Scan for the cell matching the given text and deliver its [x, y] coordinate at center. 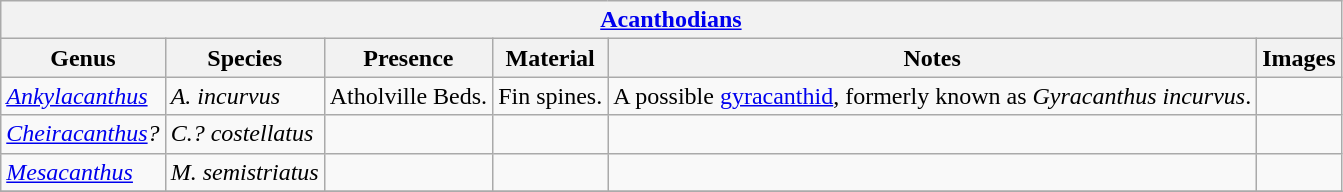
Notes [932, 58]
Genus [83, 58]
M. semistriatus [244, 172]
A. incurvus [244, 96]
Images [1299, 58]
C.? costellatus [244, 134]
Mesacanthus [83, 172]
Species [244, 58]
Ankylacanthus [83, 96]
Cheiracanthus? [83, 134]
Fin spines. [550, 96]
Material [550, 58]
Atholville Beds. [408, 96]
Acanthodians [671, 20]
Presence [408, 58]
A possible gyracanthid, formerly known as Gyracanthus incurvus. [932, 96]
